Identify which cell holds the provided text, then report its (X, Y) central coordinate. 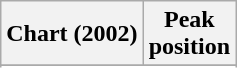
Peakposition (189, 34)
Chart (2002) (72, 34)
